Capture the cell that displays the provided text and extract its [X, Y] central coordinate. 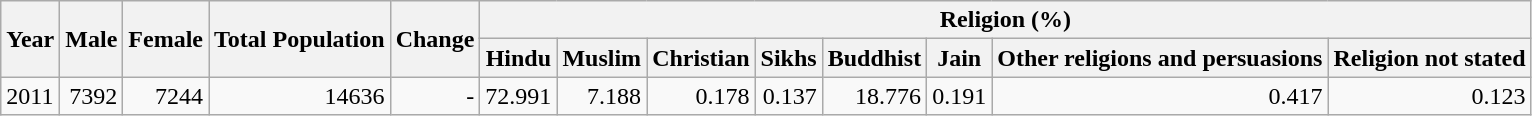
0.191 [960, 96]
Jain [960, 58]
Hindu [518, 58]
0.178 [701, 96]
7244 [166, 96]
7392 [92, 96]
14636 [300, 96]
Religion not stated [1430, 58]
0.137 [788, 96]
72.991 [518, 96]
Female [166, 39]
Total Population [300, 39]
Christian [701, 58]
7.188 [602, 96]
- [435, 96]
Buddhist [874, 58]
Muslim [602, 58]
2011 [30, 96]
Other religions and persuasions [1160, 58]
18.776 [874, 96]
0.123 [1430, 96]
Sikhs [788, 58]
Male [92, 39]
Change [435, 39]
0.417 [1160, 96]
Religion (%) [1006, 20]
Year [30, 39]
